Identify which cell holds the provided text, then report its (x, y) central coordinate. 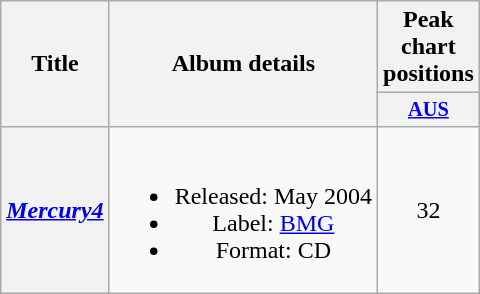
Album details (243, 64)
Released: May 2004Label: BMGFormat: CD (243, 210)
Mercury4 (55, 210)
Title (55, 64)
32 (429, 210)
AUS (429, 110)
Peak chartpositions (429, 47)
